Output the (x, y) coordinate of the center of the cell containing the given text.  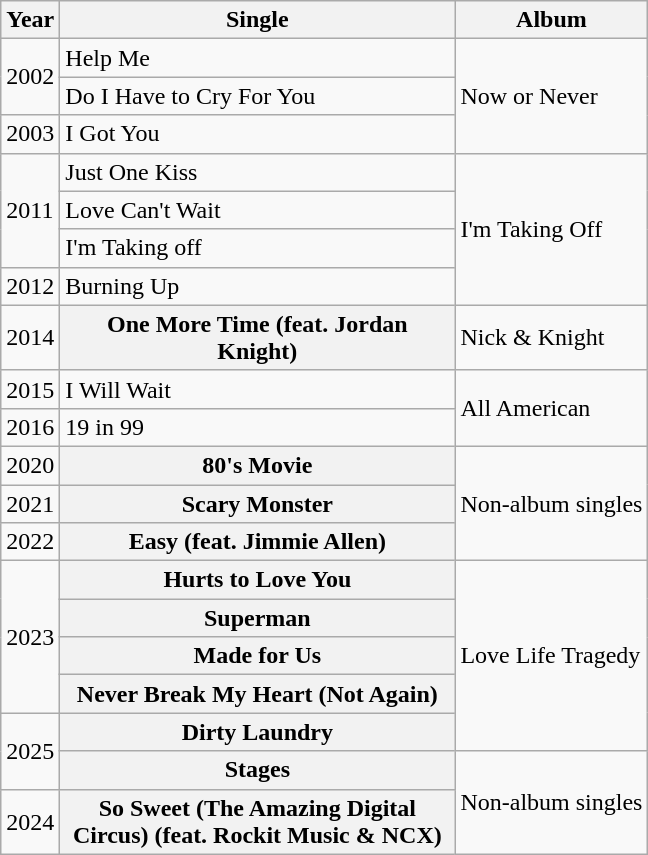
Superman (258, 618)
Love Life Tragedy (552, 656)
I'm Taking off (258, 248)
I'm Taking Off (552, 229)
19 in 99 (258, 427)
2002 (30, 77)
2024 (30, 822)
All American (552, 408)
Scary Monster (258, 503)
I Will Wait (258, 389)
2016 (30, 427)
Now or Never (552, 96)
Easy (feat. Jimmie Allen) (258, 542)
2021 (30, 503)
Nick & Knight (552, 338)
Love Can't Wait (258, 210)
2015 (30, 389)
I Got You (258, 134)
2020 (30, 465)
2012 (30, 286)
80's Movie (258, 465)
Album (552, 20)
One More Time (feat. Jordan Knight) (258, 338)
Dirty Laundry (258, 732)
2025 (30, 751)
Help Me (258, 58)
Never Break My Heart (Not Again) (258, 694)
2014 (30, 338)
Made for Us (258, 656)
2011 (30, 210)
2022 (30, 542)
Year (30, 20)
So Sweet (The Amazing Digital Circus) (feat. Rockit Music & NCX) (258, 822)
Hurts to Love You (258, 580)
Single (258, 20)
Burning Up (258, 286)
Stages (258, 770)
Do I Have to Cry For You (258, 96)
2023 (30, 637)
2003 (30, 134)
Just One Kiss (258, 172)
